Scan for the cell matching the given text and deliver its (X, Y) coordinate at center. 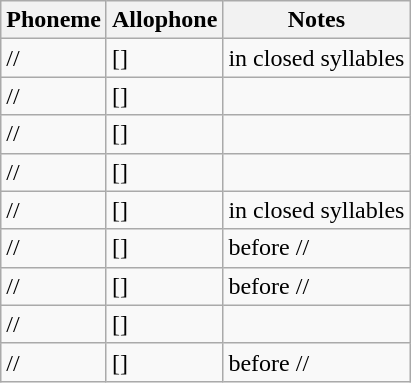
Allophone (164, 20)
Notes (316, 20)
Phoneme (54, 20)
